Scan for the cell matching the given text and deliver its [x, y] coordinate at center. 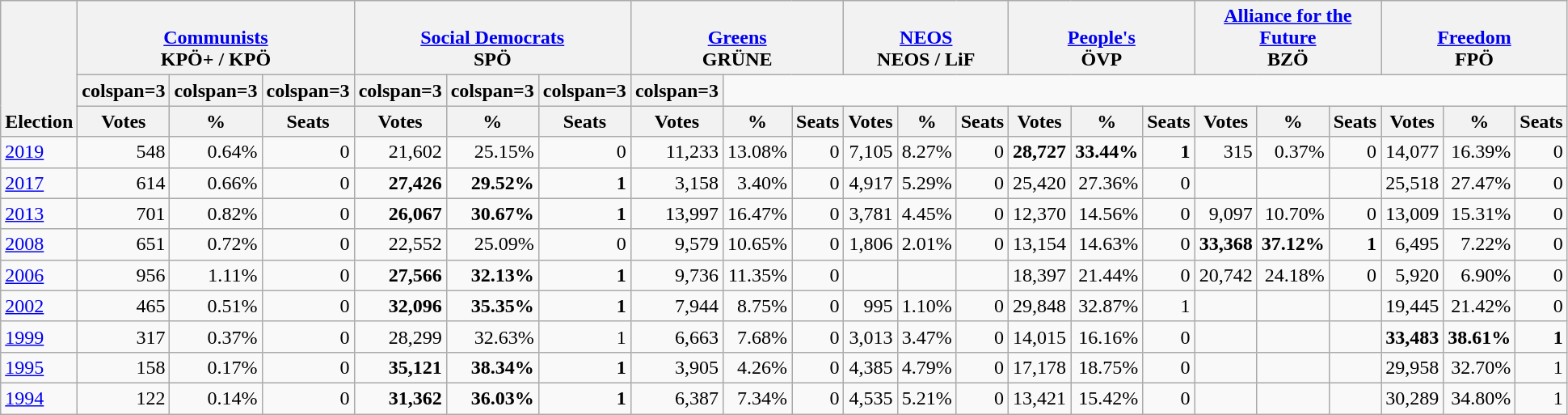
8.75% [757, 306]
13,997 [677, 214]
33,368 [1225, 244]
4,917 [870, 183]
317 [124, 337]
27,566 [400, 275]
3.40% [757, 183]
5,920 [1413, 275]
NEOSNEOS / LiF [926, 38]
30.67% [492, 214]
651 [124, 244]
33,483 [1413, 337]
2008 [39, 244]
3,905 [677, 367]
2.01% [926, 244]
21,602 [400, 152]
1.11% [216, 275]
6,663 [677, 337]
6,495 [1413, 244]
24.18% [1293, 275]
GreensGRÜNE [737, 38]
13,154 [1039, 244]
13,009 [1413, 214]
0.72% [216, 244]
19,445 [1413, 306]
1.10% [926, 306]
6.90% [1479, 275]
2002 [39, 306]
0.64% [216, 152]
32,096 [400, 306]
7.34% [757, 398]
956 [124, 275]
36.03% [492, 398]
3,158 [677, 183]
315 [1225, 152]
14.63% [1107, 244]
25,420 [1039, 183]
14.56% [1107, 214]
29,958 [1413, 367]
10.65% [757, 244]
29,848 [1039, 306]
0.66% [216, 183]
10.70% [1293, 214]
2019 [39, 152]
Alliance for the FutureBZÖ [1288, 38]
CommunistsKPÖ+ / KPÖ [216, 38]
Social DemocratsSPÖ [492, 38]
0.17% [216, 367]
20,742 [1225, 275]
4.79% [926, 367]
35.35% [492, 306]
122 [124, 398]
15.31% [1479, 214]
13.08% [757, 152]
22,552 [400, 244]
4,385 [870, 367]
31,362 [400, 398]
9,579 [677, 244]
0.14% [216, 398]
37.12% [1293, 244]
25.15% [492, 152]
3.47% [926, 337]
29.52% [492, 183]
Election [39, 69]
6,387 [677, 398]
3,013 [870, 337]
0.51% [216, 306]
30,289 [1413, 398]
4.26% [757, 367]
13,421 [1039, 398]
27.47% [1479, 183]
2006 [39, 275]
7,105 [870, 152]
158 [124, 367]
16.16% [1107, 337]
3,781 [870, 214]
548 [124, 152]
9,097 [1225, 214]
465 [124, 306]
21.44% [1107, 275]
35,121 [400, 367]
34.80% [1479, 398]
15.42% [1107, 398]
9,736 [677, 275]
32.87% [1107, 306]
People'sÖVP [1102, 38]
614 [124, 183]
1999 [39, 337]
995 [870, 306]
27,426 [400, 183]
38.34% [492, 367]
11.35% [757, 275]
5.21% [926, 398]
FreedomFPÖ [1474, 38]
14,077 [1413, 152]
32.70% [1479, 367]
28,727 [1039, 152]
16.39% [1479, 152]
2013 [39, 214]
2017 [39, 183]
18,397 [1039, 275]
7.68% [757, 337]
32.63% [492, 337]
14,015 [1039, 337]
11,233 [677, 152]
5.29% [926, 183]
28,299 [400, 337]
18.75% [1107, 367]
21.42% [1479, 306]
27.36% [1107, 183]
7,944 [677, 306]
16.47% [757, 214]
8.27% [926, 152]
25,518 [1413, 183]
32.13% [492, 275]
4,535 [870, 398]
26,067 [400, 214]
701 [124, 214]
1994 [39, 398]
12,370 [1039, 214]
25.09% [492, 244]
0.82% [216, 214]
38.61% [1479, 337]
33.44% [1107, 152]
1,806 [870, 244]
4.45% [926, 214]
1995 [39, 367]
17,178 [1039, 367]
7.22% [1479, 244]
